Find where the given text appears and provide that cell's center as [X, Y] coordinate. 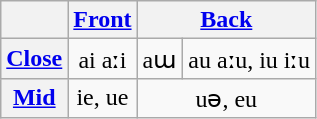
Close [34, 59]
Back [226, 20]
uə, eu [226, 98]
aɯ [160, 59]
Front [102, 20]
au aːu, iu iːu [250, 59]
ai aːi [102, 59]
ie, ue [102, 98]
Mid [34, 98]
